Find where the given text appears and provide that cell's center as [X, Y] coordinate. 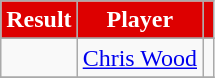
Player [140, 20]
Result [39, 20]
Chris Wood [140, 58]
